Extract the [x, y] coordinate from the center of the cell holding the provided text.  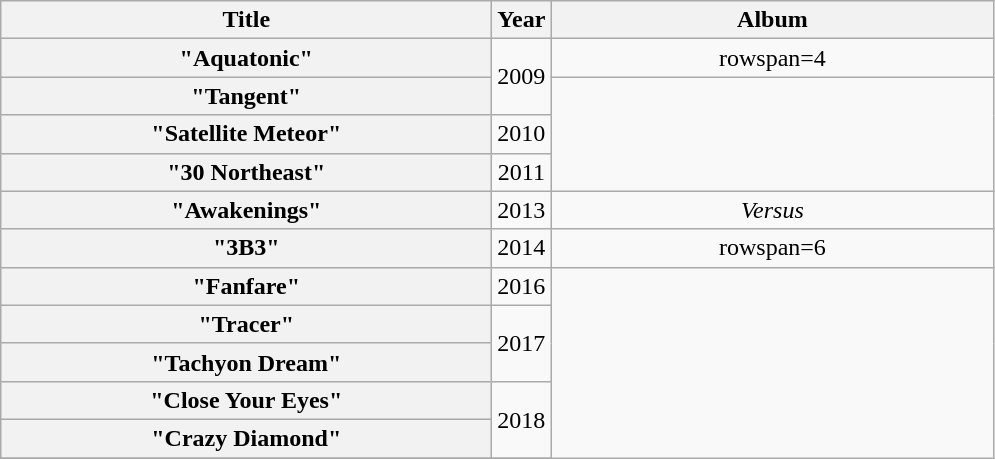
"Satellite Meteor" [246, 134]
2011 [522, 172]
"Tachyon Dream" [246, 362]
"3B3" [246, 248]
rowspan=4 [772, 58]
2017 [522, 343]
2010 [522, 134]
2014 [522, 248]
2009 [522, 77]
"Tracer" [246, 324]
2018 [522, 419]
2013 [522, 210]
2016 [522, 286]
"Tangent" [246, 96]
"Close Your Eyes" [246, 400]
Album [772, 20]
"30 Northeast" [246, 172]
rowspan=6 [772, 248]
Versus [772, 210]
Title [246, 20]
Year [522, 20]
"Fanfare" [246, 286]
"Awakenings" [246, 210]
"Aquatonic" [246, 58]
"Crazy Diamond" [246, 438]
